Determine the (X, Y) coordinate at the center of the cell enclosing the given text.  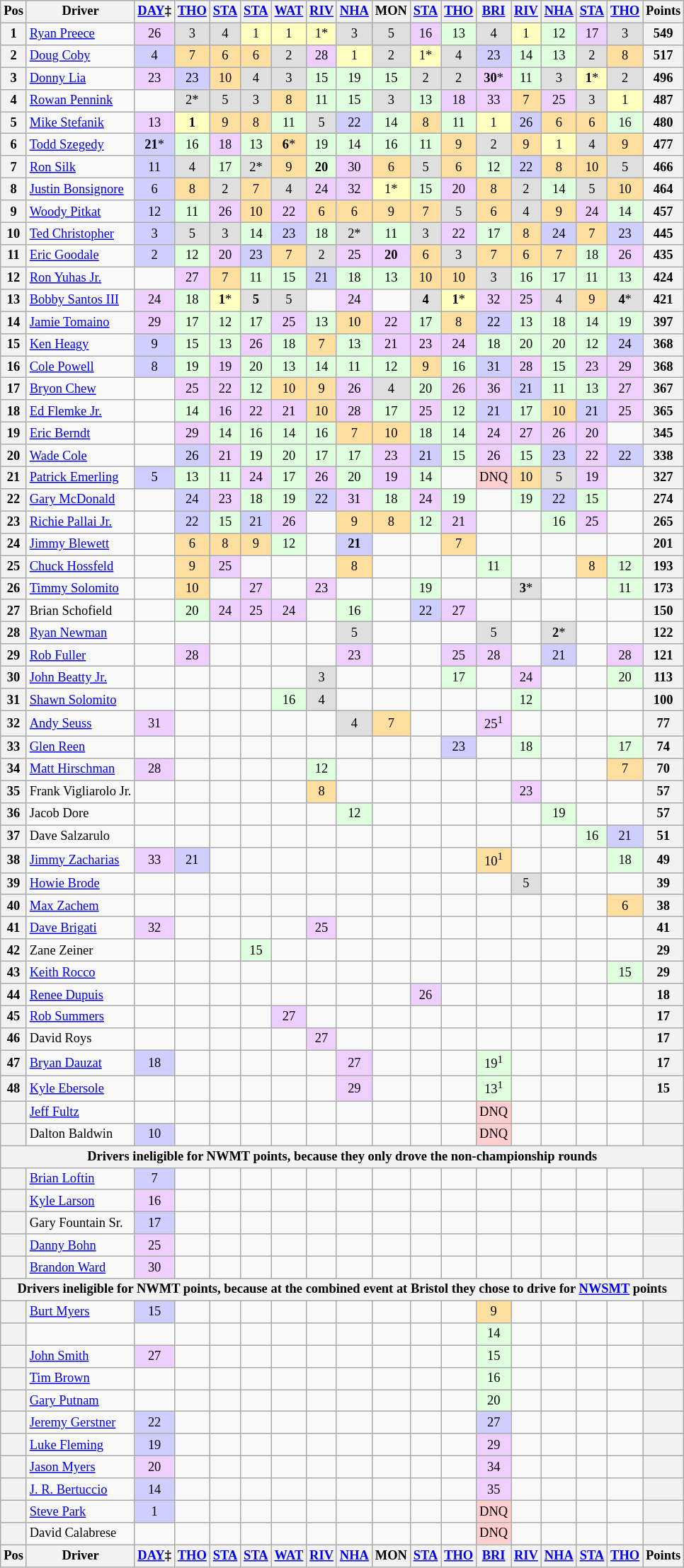
Drivers ineligible for NWMT points, because they only drove the non-championship rounds (343, 1156)
Shawn Solomito (81, 699)
Ryan Preece (81, 34)
193 (663, 566)
445 (663, 234)
46 (14, 1039)
345 (663, 433)
Ryan Newman (81, 633)
274 (663, 500)
121 (663, 655)
338 (663, 456)
Doug Coby (81, 57)
Frank Vigliarolo Jr. (81, 791)
Keith Rocco (81, 972)
44 (14, 995)
37 (14, 836)
466 (663, 167)
Jimmy Zacharias (81, 860)
70 (663, 770)
Todd Szegedy (81, 144)
201 (663, 545)
Dave Brigati (81, 928)
Woody Pitkat (81, 211)
Burt Myers (81, 1312)
424 (663, 277)
Brandon Ward (81, 1268)
Brian Loftin (81, 1179)
421 (663, 300)
150 (663, 611)
173 (663, 589)
Jeff Fultz (81, 1112)
251 (494, 724)
Jacob Dore (81, 814)
367 (663, 389)
Rob Summers (81, 1018)
43 (14, 972)
435 (663, 256)
122 (663, 633)
Gary Putnam (81, 1401)
496 (663, 78)
45 (14, 1018)
6* (289, 144)
Ron Silk (81, 167)
Timmy Solomito (81, 589)
Justin Bonsignore (81, 190)
Tim Brown (81, 1378)
Rowan Pennink (81, 100)
51 (663, 836)
Richie Pallai Jr. (81, 522)
Patrick Emerling (81, 478)
Jimmy Blewett (81, 545)
477 (663, 144)
Brian Schofield (81, 611)
517 (663, 57)
Kyle Ebersole (81, 1088)
47 (14, 1063)
365 (663, 412)
Drivers ineligible for NWMT points, because at the combined event at Bristol they chose to drive for NWSMT points (343, 1289)
Andy Seuss (81, 724)
Wade Cole (81, 456)
49 (663, 860)
Bryon Chew (81, 389)
John Beatty Jr. (81, 678)
David Calabrese (81, 1534)
David Roys (81, 1039)
30* (494, 78)
Matt Hirschman (81, 770)
77 (663, 724)
Donny Lia (81, 78)
Rob Fuller (81, 655)
Ken Heagy (81, 344)
Howie Brode (81, 883)
John Smith (81, 1356)
Eric Berndt (81, 433)
327 (663, 478)
Eric Goodale (81, 256)
397 (663, 323)
4* (625, 300)
40 (14, 906)
Jeremy Gerstner (81, 1422)
Luke Fleming (81, 1445)
Max Zachem (81, 906)
Bobby Santos III (81, 300)
480 (663, 123)
Danny Bohn (81, 1245)
J. R. Bertuccio (81, 1489)
464 (663, 190)
Jason Myers (81, 1468)
Gary McDonald (81, 500)
Ed Flemke Jr. (81, 412)
Mike Stefanik (81, 123)
Gary Fountain Sr. (81, 1223)
21* (154, 144)
Kyle Larson (81, 1201)
265 (663, 522)
Chuck Hossfeld (81, 566)
457 (663, 211)
Dave Salzarulo (81, 836)
Bryan Dauzat (81, 1063)
Renee Dupuis (81, 995)
Jamie Tomaino (81, 323)
Zane Zeiner (81, 950)
Dalton Baldwin (81, 1135)
Steve Park (81, 1511)
101 (494, 860)
100 (663, 699)
42 (14, 950)
Glen Reen (81, 747)
Cole Powell (81, 367)
113 (663, 678)
Ted Christopher (81, 234)
131 (494, 1088)
48 (14, 1088)
487 (663, 100)
Ron Yuhas Jr. (81, 277)
191 (494, 1063)
74 (663, 747)
3* (527, 589)
549 (663, 34)
